Determine the [X, Y] coordinate at the center of the cell enclosing the given text.  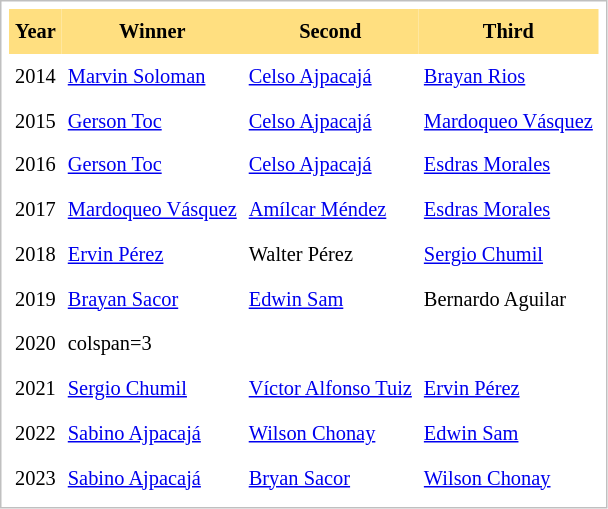
2022 [36, 434]
2019 [36, 300]
Brayan Rios [508, 76]
Walter Pérez [330, 254]
2016 [36, 166]
2021 [36, 388]
Marvin Soloman [152, 76]
2015 [36, 120]
Bernardo Aguilar [508, 300]
Brayan Sacor [152, 300]
2020 [36, 344]
2018 [36, 254]
2014 [36, 76]
colspan=3 [152, 344]
Bryan Sacor [330, 478]
Winner [152, 32]
Amílcar Méndez [330, 210]
Second [330, 32]
Year [36, 32]
Víctor Alfonso Tuiz [330, 388]
2023 [36, 478]
Third [508, 32]
2017 [36, 210]
